Scan for the cell matching the given text and deliver its (x, y) coordinate at center. 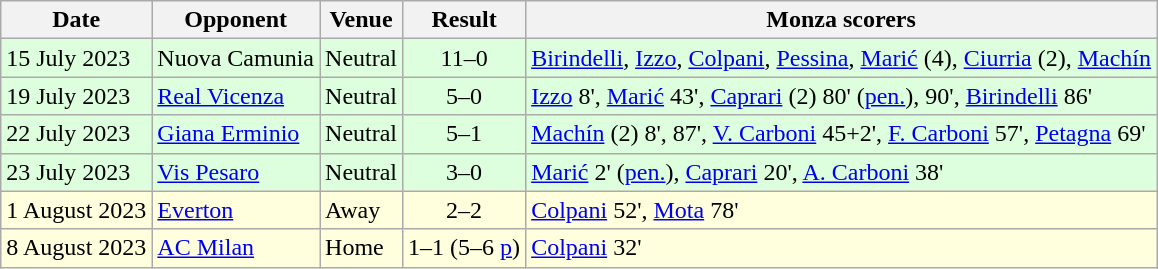
1–1 (5–6 p) (464, 248)
5–1 (464, 134)
Nuova Camunia (236, 58)
15 July 2023 (76, 58)
22 July 2023 (76, 134)
5–0 (464, 96)
Marić 2' (pen.), Caprari 20', A. Carboni 38' (842, 172)
Colpani 32' (842, 248)
AC Milan (236, 248)
Monza scorers (842, 20)
Giana Erminio (236, 134)
11–0 (464, 58)
Away (362, 210)
Machín (2) 8', 87', V. Carboni 45+2', F. Carboni 57', Petagna 69' (842, 134)
Izzo 8', Marić 43', Caprari (2) 80' (pen.), 90', Birindelli 86' (842, 96)
Venue (362, 20)
Result (464, 20)
1 August 2023 (76, 210)
Opponent (236, 20)
23 July 2023 (76, 172)
Real Vicenza (236, 96)
8 August 2023 (76, 248)
Home (362, 248)
Everton (236, 210)
19 July 2023 (76, 96)
3–0 (464, 172)
2–2 (464, 210)
Vis Pesaro (236, 172)
Colpani 52', Mota 78' (842, 210)
Date (76, 20)
Birindelli, Izzo, Colpani, Pessina, Marić (4), Ciurria (2), Machín (842, 58)
